Capture the cell that displays the provided text and extract its [x, y] central coordinate. 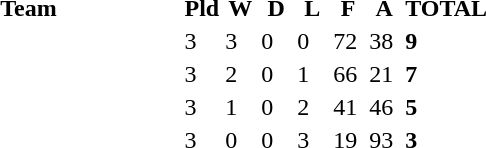
46 [384, 107]
72 [348, 41]
66 [348, 74]
21 [384, 74]
38 [384, 41]
41 [348, 107]
